Determine the [x, y] coordinate at the center of the cell enclosing the given text.  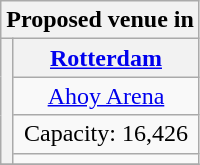
Ahoy Arena [106, 96]
Rotterdam [106, 58]
Proposed venue in [100, 20]
Capacity: 16,426 [106, 134]
